Capture the cell that displays the provided text and extract its (x, y) central coordinate. 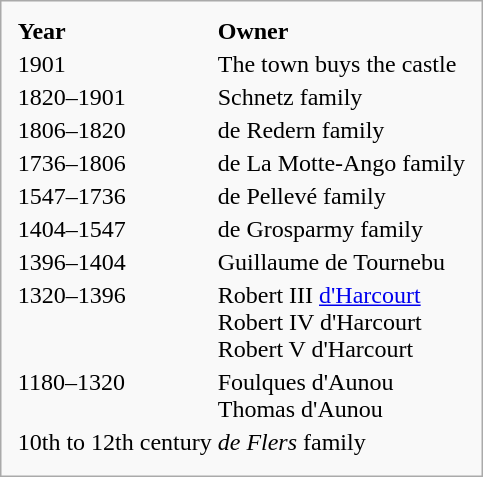
1396–1404 (114, 263)
de Flers family (341, 443)
Robert III d'Harcourt Robert IV d'Harcourt Robert V d'Harcourt (341, 322)
Schnetz family (341, 97)
1806–1820 (114, 131)
Year (114, 31)
de La Motte-Ango family (341, 163)
Foulques d'Aunou Thomas d'Aunou (341, 396)
10th to 12th century (114, 443)
1901 (114, 65)
The town buys the castle (341, 65)
1404–1547 (114, 229)
de Grosparmy family (341, 229)
de Pellevé family (341, 197)
de Redern family (341, 131)
1820–1901 (114, 97)
1180–1320 (114, 396)
1736–1806 (114, 163)
1320–1396 (114, 322)
1547–1736 (114, 197)
Owner (341, 31)
Guillaume de Tournebu (341, 263)
